For the text-containing cell, return its midpoint in (X, Y) coordinate format. 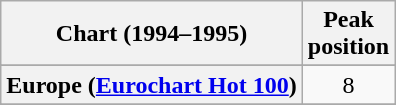
8 (348, 85)
Europe (Eurochart Hot 100) (152, 85)
Peakposition (348, 34)
Chart (1994–1995) (152, 34)
